Find where the given text appears and provide that cell's center as (x, y) coordinate. 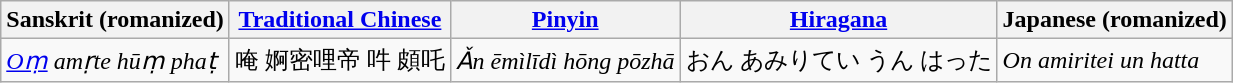
Ǎn ēmìlīdì hōng pōzhā (565, 60)
Sanskrit (romanized) (116, 20)
Oṃ amṛte hūṃ phaṭ (116, 60)
On amiritei un hatta (1114, 60)
Traditional Chinese (340, 20)
おん あみりてい うん はった (838, 60)
Hiragana (838, 20)
唵 婀密哩帝 吽 頗吒 (340, 60)
Japanese (romanized) (1114, 20)
Pinyin (565, 20)
